Provide the [X, Y] coordinate of the cell's center where the given text is located.  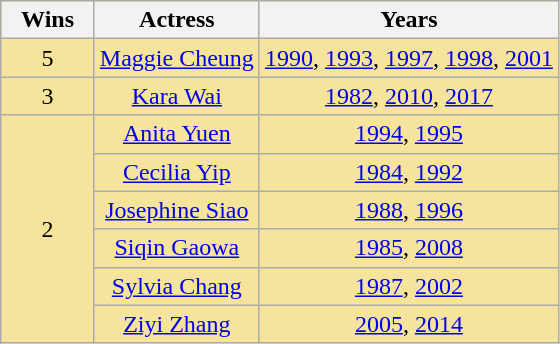
1990, 1993, 1997, 1998, 2001 [408, 58]
Josephine Siao [176, 210]
5 [48, 58]
Maggie Cheung [176, 58]
Siqin Gaowa [176, 248]
1984, 1992 [408, 172]
1994, 1995 [408, 134]
Anita Yuen [176, 134]
Years [408, 20]
Wins [48, 20]
Ziyi Zhang [176, 324]
2005, 2014 [408, 324]
1982, 2010, 2017 [408, 96]
Cecilia Yip [176, 172]
Sylvia Chang [176, 286]
Actress [176, 20]
1988, 1996 [408, 210]
2 [48, 229]
3 [48, 96]
1987, 2002 [408, 286]
1985, 2008 [408, 248]
Kara Wai [176, 96]
